Capture the cell that displays the provided text and extract its [x, y] central coordinate. 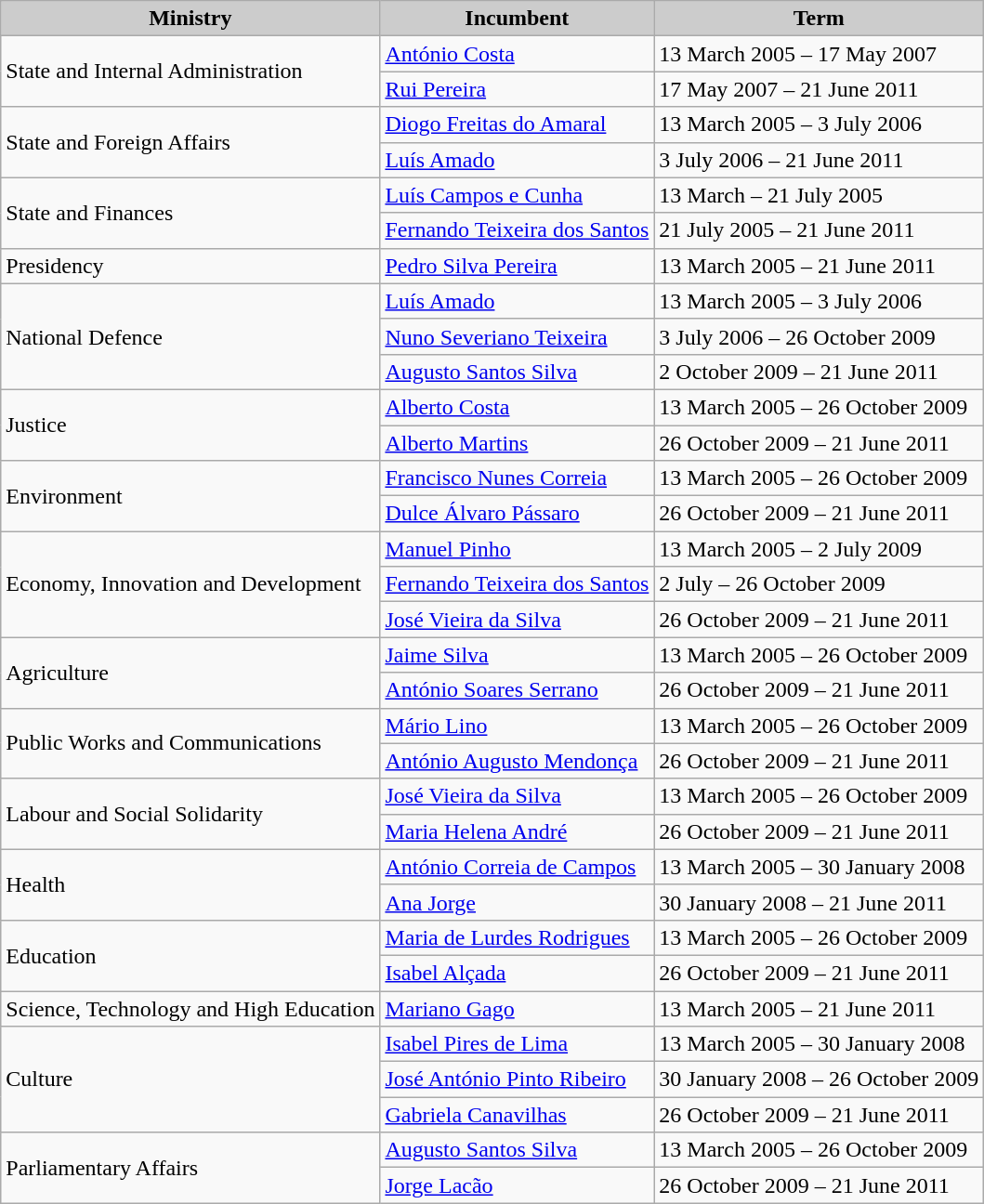
State and Internal Administration [190, 72]
Health [190, 884]
2 July – 26 October 2009 [820, 584]
State and Finances [190, 213]
13 March – 21 July 2005 [820, 195]
17 May 2007 – 21 June 2011 [820, 89]
Term [820, 19]
30 January 2008 – 21 June 2011 [820, 902]
Science, Technology and High Education [190, 1008]
13 March 2005 – 17 May 2007 [820, 54]
Mariano Gago [517, 1008]
Alberto Martins [517, 443]
António Correia de Campos [517, 867]
Gabriela Canavilhas [517, 1115]
3 July 2006 – 21 June 2011 [820, 160]
Public Works and Communications [190, 743]
António Augusto Mendonça [517, 761]
Ana Jorge [517, 902]
National Defence [190, 336]
Luís Campos e Cunha [517, 195]
Agriculture [190, 673]
Alberto Costa [517, 407]
Jorge Lacão [517, 1185]
Presidency [190, 266]
Dulce Álvaro Pássaro [517, 514]
13 March 2005 – 2 July 2009 [820, 549]
Maria Helena André [517, 831]
State and Foreign Affairs [190, 142]
Incumbent [517, 19]
Manuel Pinho [517, 549]
Isabel Pires de Lima [517, 1044]
2 October 2009 – 21 June 2011 [820, 372]
António Soares Serrano [517, 690]
Isabel Alçada [517, 973]
José António Pinto Ribeiro [517, 1080]
Maria de Lurdes Rodrigues [517, 937]
Parliamentary Affairs [190, 1168]
Rui Pereira [517, 89]
Education [190, 955]
Francisco Nunes Correia [517, 478]
Ministry [190, 19]
Pedro Silva Pereira [517, 266]
Environment [190, 496]
Nuno Severiano Teixeira [517, 336]
Justice [190, 425]
Labour and Social Solidarity [190, 814]
Economy, Innovation and Development [190, 584]
21 July 2005 – 21 June 2011 [820, 230]
Culture [190, 1080]
Mário Lino [517, 726]
3 July 2006 – 26 October 2009 [820, 336]
30 January 2008 – 26 October 2009 [820, 1080]
Diogo Freitas do Amaral [517, 124]
António Costa [517, 54]
Jaime Silva [517, 655]
